Determine the (x, y) coordinate at the center of the cell enclosing the given text.  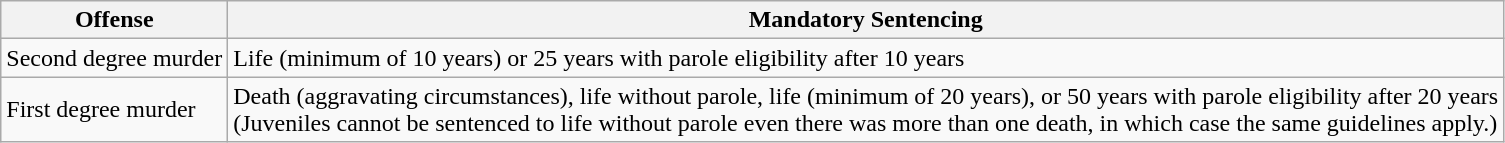
First degree murder (114, 110)
Offense (114, 20)
Life (minimum of 10 years) or 25 years with parole eligibility after 10 years (866, 58)
Second degree murder (114, 58)
Mandatory Sentencing (866, 20)
